Output the [x, y] coordinate of the center of the cell containing the given text.  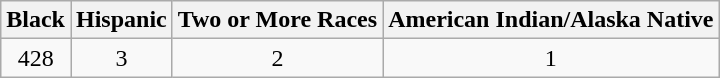
428 [36, 58]
2 [277, 58]
Two or More Races [277, 20]
American Indian/Alaska Native [551, 20]
Hispanic [121, 20]
3 [121, 58]
1 [551, 58]
Black [36, 20]
